From the cell containing the given text, extract its center point as [X, Y] coordinate. 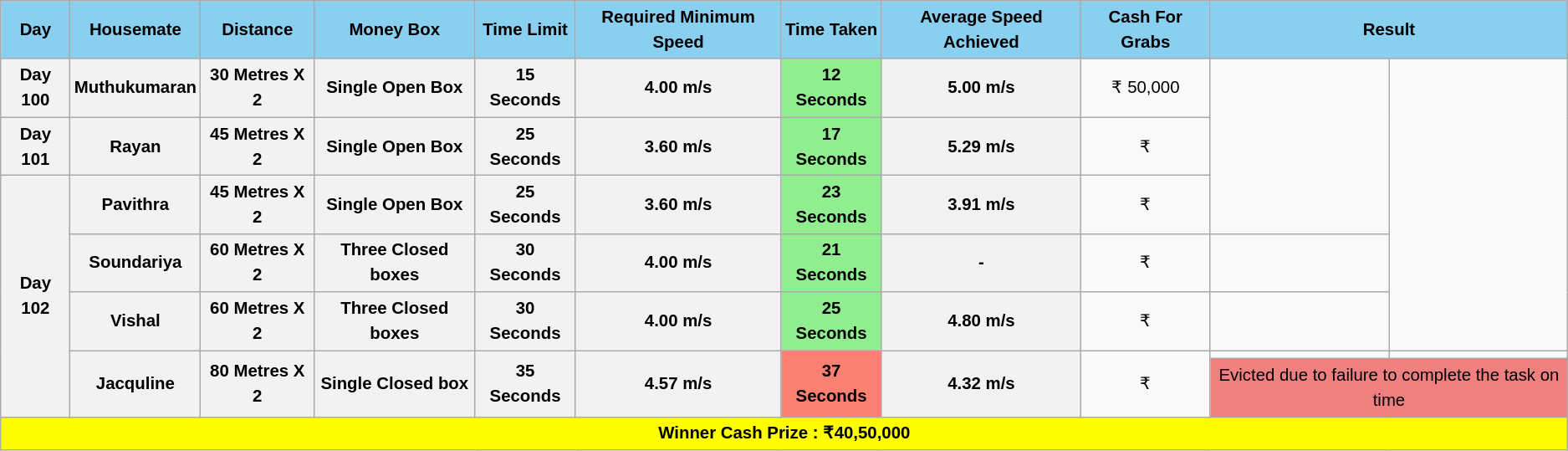
Winner Cash Prize : ₹40,50,000 [784, 433]
4.80 m/s [981, 321]
4.32 m/s [981, 383]
Pavithra [135, 204]
Time Limit [525, 29]
Result [1389, 29]
15 Seconds [525, 88]
Evicted due to failure to complete the task on time [1389, 387]
Day [35, 29]
4.57 m/s [678, 383]
Housemate [135, 29]
Time Taken [831, 29]
Day 101 [35, 146]
Day 102 [35, 295]
Average Speed Achieved [981, 29]
Jacquline [135, 383]
12 Seconds [831, 88]
Distance [258, 29]
21 Seconds [831, 263]
Required Minimum Speed [678, 29]
- [981, 263]
₹ 50,000 [1146, 88]
30 Metres X 2 [258, 88]
5.00 m/s [981, 88]
37 Seconds [831, 383]
23 Seconds [831, 204]
17 Seconds [831, 146]
Money Box [395, 29]
Muthukumaran [135, 88]
Rayan [135, 146]
Vishal [135, 321]
Single Closed box [395, 383]
Cash For Grabs [1146, 29]
Day 100 [35, 88]
80 Metres X 2 [258, 383]
35 Seconds [525, 383]
Soundariya [135, 263]
3.91 m/s [981, 204]
5.29 m/s [981, 146]
